Scan for the cell matching the given text and deliver its [X, Y] coordinate at center. 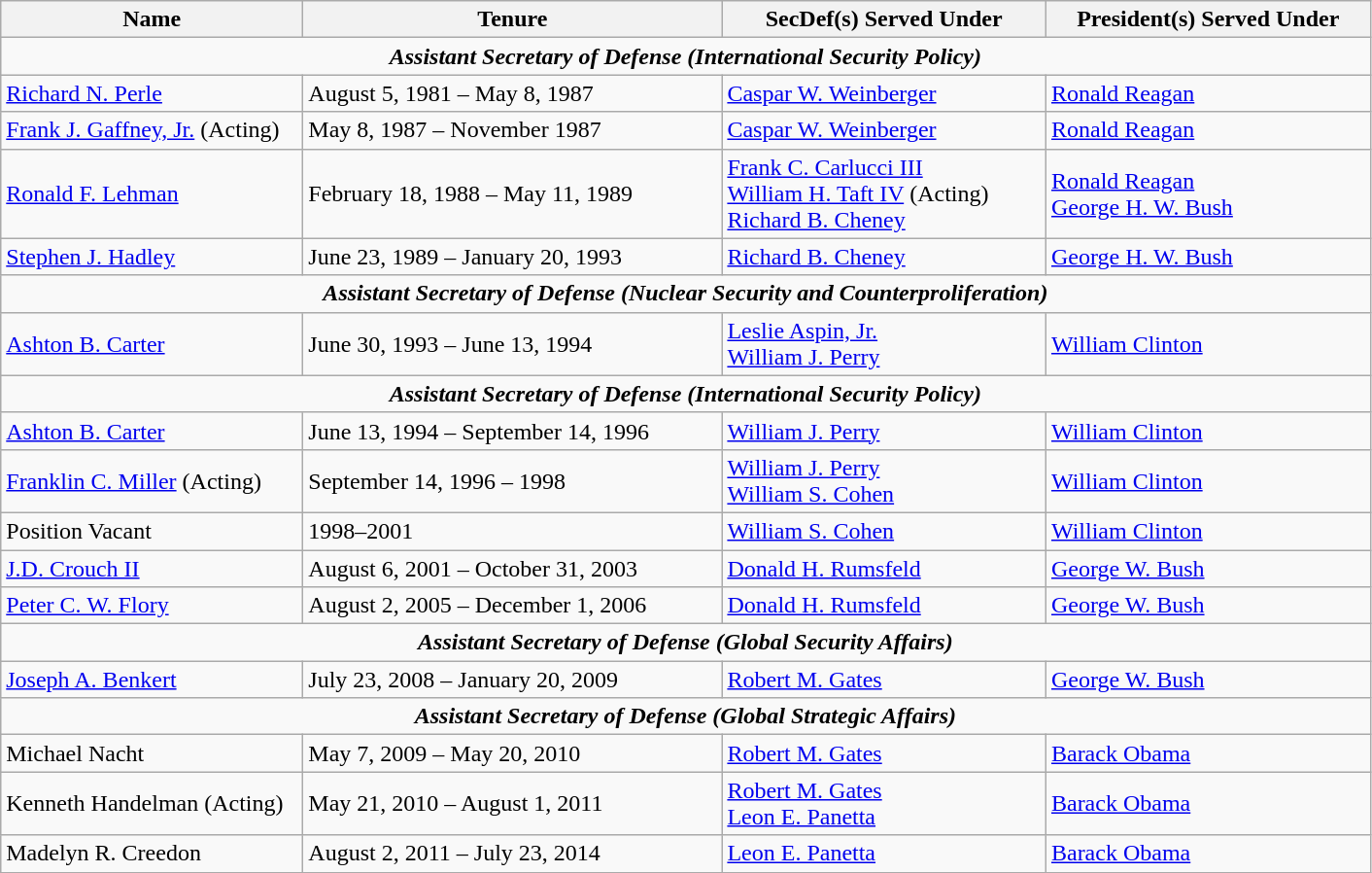
Peter C. W. Flory [152, 606]
June 13, 1994 – September 14, 1996 [513, 431]
William S. Cohen [884, 531]
February 18, 1988 – May 11, 1989 [513, 193]
Leon E. Panetta [884, 854]
J.D. Crouch II [152, 569]
Leslie Aspin, Jr. William J. Perry [884, 344]
1998–2001 [513, 531]
Michael Nacht [152, 753]
August 5, 1981 – May 8, 1987 [513, 93]
SecDef(s) Served Under [884, 19]
May 8, 1987 – November 1987 [513, 130]
August 2, 2005 – December 1, 2006 [513, 606]
August 6, 2001 – October 31, 2003 [513, 569]
Name [152, 19]
George H. W. Bush [1208, 257]
Frank C. Carlucci III William H. Taft IV (Acting) Richard B. Cheney [884, 193]
May 21, 2010 – August 1, 2011 [513, 803]
Stephen J. Hadley [152, 257]
Assistant Secretary of Defense (Global Security Affairs) [686, 643]
Joseph A. Benkert [152, 680]
Position Vacant [152, 531]
June 30, 1993 – June 13, 1994 [513, 344]
Assistant Secretary of Defense (Global Strategic Affairs) [686, 716]
William J. Perry [884, 431]
President(s) Served Under [1208, 19]
June 23, 1989 – January 20, 1993 [513, 257]
Ronald F. Lehman [152, 193]
July 23, 2008 – January 20, 2009 [513, 680]
May 7, 2009 – May 20, 2010 [513, 753]
William J. Perry William S. Cohen [884, 480]
Robert M. GatesLeon E. Panetta [884, 803]
Richard N. Perle [152, 93]
Kenneth Handelman (Acting) [152, 803]
Richard B. Cheney [884, 257]
August 2, 2011 – July 23, 2014 [513, 854]
Franklin C. Miller (Acting) [152, 480]
September 14, 1996 – 1998 [513, 480]
Tenure [513, 19]
Madelyn R. Creedon [152, 854]
Assistant Secretary of Defense (Nuclear Security and Counterproliferation) [686, 294]
Ronald Reagan George H. W. Bush [1208, 193]
Frank J. Gaffney, Jr. (Acting) [152, 130]
